Provide the [X, Y] coordinate of the cell's center where the given text is located.  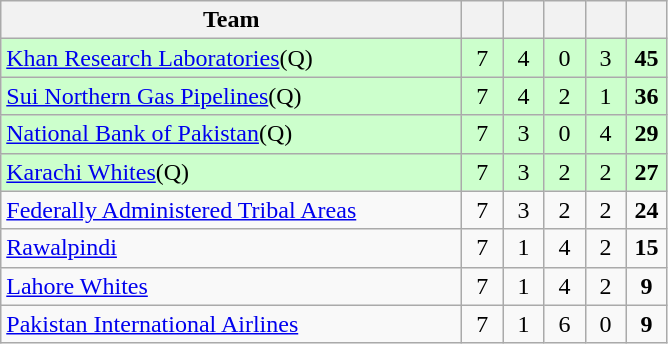
Federally Administered Tribal Areas [232, 210]
29 [646, 134]
National Bank of Pakistan(Q) [232, 134]
Lahore Whites [232, 286]
24 [646, 210]
45 [646, 58]
15 [646, 248]
Team [232, 20]
Karachi Whites(Q) [232, 172]
Sui Northern Gas Pipelines(Q) [232, 96]
Pakistan International Airlines [232, 324]
6 [564, 324]
27 [646, 172]
Rawalpindi [232, 248]
Khan Research Laboratories(Q) [232, 58]
36 [646, 96]
